For the text-containing cell, return its midpoint in (x, y) coordinate format. 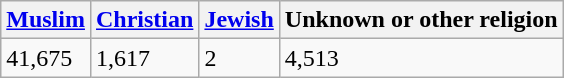
4,513 (421, 58)
1,617 (144, 58)
Christian (144, 20)
Jewish (239, 20)
41,675 (46, 58)
Muslim (46, 20)
Unknown or other religion (421, 20)
2 (239, 58)
